Provide the (x, y) coordinate of the cell's center where the given text is located.  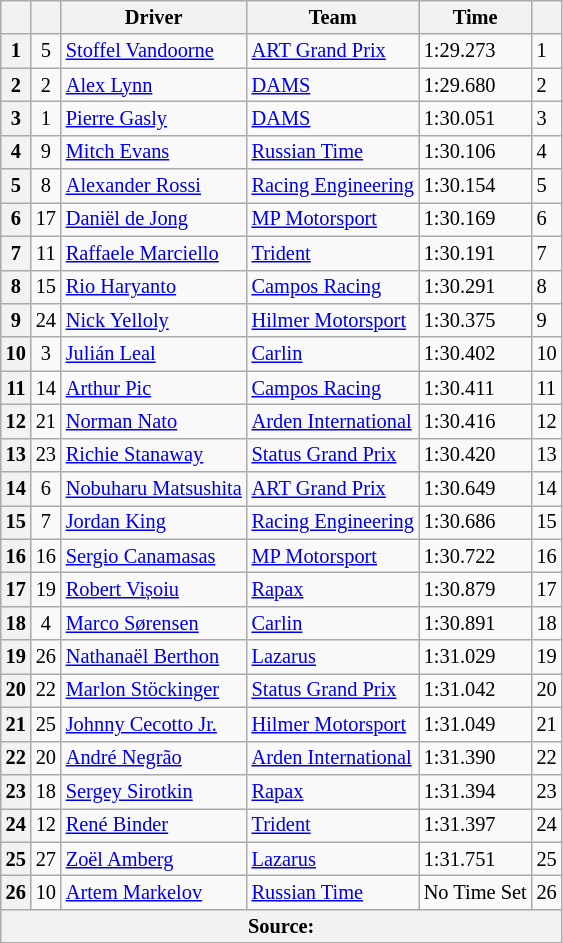
1:31.397 (476, 825)
1:30.649 (476, 489)
1:29.680 (476, 85)
1:31.029 (476, 657)
Daniël de Jong (154, 219)
Alex Lynn (154, 85)
1:31.751 (476, 859)
Julián Leal (154, 354)
Nobuharu Matsushita (154, 489)
1:30.722 (476, 556)
Time (476, 17)
No Time Set (476, 892)
1:30.375 (476, 320)
Driver (154, 17)
Artem Markelov (154, 892)
Robert Vișoiu (154, 589)
Source: (282, 926)
1:30.051 (476, 118)
Norman Nato (154, 421)
1:30.191 (476, 253)
Pierre Gasly (154, 118)
1:30.686 (476, 522)
Sergio Canamasas (154, 556)
Team (333, 17)
1:30.879 (476, 589)
Stoffel Vandoorne (154, 51)
1:31.390 (476, 758)
Nick Yelloly (154, 320)
1:30.411 (476, 388)
Jordan King (154, 522)
Rio Haryanto (154, 287)
Marlon Stöckinger (154, 690)
Mitch Evans (154, 152)
1:31.049 (476, 724)
Zoël Amberg (154, 859)
Arthur Pic (154, 388)
Sergey Sirotkin (154, 791)
1:30.416 (476, 421)
1:30.106 (476, 152)
Alexander Rossi (154, 186)
1:31.394 (476, 791)
Nathanaël Berthon (154, 657)
René Binder (154, 825)
1:30.154 (476, 186)
Marco Sørensen (154, 623)
Raffaele Marciello (154, 253)
1:31.042 (476, 690)
Johnny Cecotto Jr. (154, 724)
André Negrão (154, 758)
27 (46, 859)
1:30.402 (476, 354)
1:30.291 (476, 287)
1:30.169 (476, 219)
1:30.420 (476, 455)
1:29.273 (476, 51)
Richie Stanaway (154, 455)
1:30.891 (476, 623)
